For the text-containing cell, return its midpoint in [x, y] coordinate format. 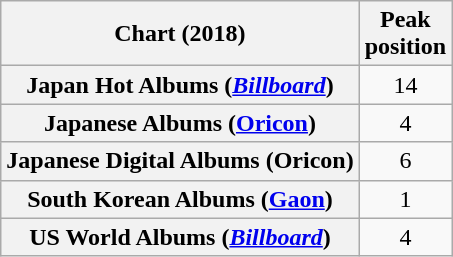
South Korean Albums (Gaon) [180, 199]
Chart (2018) [180, 34]
1 [405, 199]
Japan Hot Albums (Billboard) [180, 85]
Japanese Digital Albums (Oricon) [180, 161]
Peakposition [405, 34]
14 [405, 85]
6 [405, 161]
US World Albums (Billboard) [180, 237]
Japanese Albums (Oricon) [180, 123]
